Output the (X, Y) coordinate of the center of the cell containing the given text.  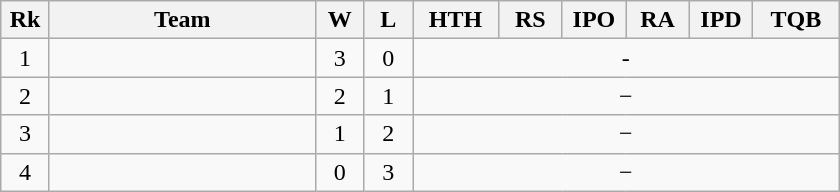
W (340, 20)
L (388, 20)
4 (26, 172)
IPD (721, 20)
IPO (594, 20)
RS (531, 20)
TQB (796, 20)
Rk (26, 20)
- (625, 58)
HTH (455, 20)
RA (658, 20)
Team (182, 20)
